Return (x, y) of the center of cell containing provided text 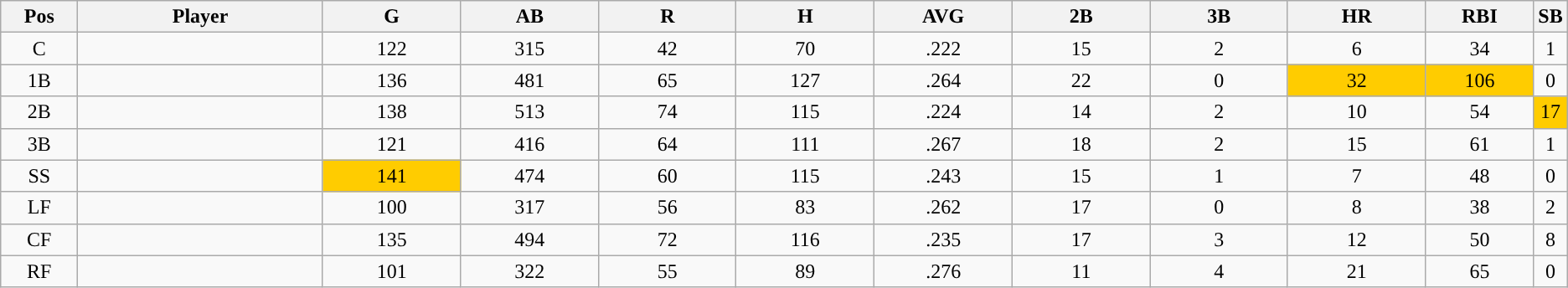
C (39, 49)
22 (1081, 80)
.264 (943, 80)
315 (529, 49)
322 (529, 271)
H (806, 17)
136 (392, 80)
122 (392, 49)
AVG (943, 17)
42 (668, 49)
494 (529, 239)
127 (806, 80)
317 (529, 208)
.235 (943, 239)
106 (1479, 80)
513 (529, 112)
11 (1081, 271)
.243 (943, 176)
61 (1479, 144)
55 (668, 271)
CF (39, 239)
34 (1479, 49)
60 (668, 176)
141 (392, 176)
4 (1219, 271)
.267 (943, 144)
72 (668, 239)
121 (392, 144)
89 (806, 271)
Player (201, 17)
HR (1357, 17)
481 (529, 80)
Pos (39, 17)
64 (668, 144)
10 (1357, 112)
111 (806, 144)
.262 (943, 208)
3 (1219, 239)
116 (806, 239)
18 (1081, 144)
100 (392, 208)
56 (668, 208)
SS (39, 176)
54 (1479, 112)
14 (1081, 112)
RBI (1479, 17)
.276 (943, 271)
6 (1357, 49)
21 (1357, 271)
135 (392, 239)
G (392, 17)
101 (392, 271)
474 (529, 176)
1B (39, 80)
RF (39, 271)
7 (1357, 176)
83 (806, 208)
12 (1357, 239)
50 (1479, 239)
.224 (943, 112)
AB (529, 17)
138 (392, 112)
.222 (943, 49)
416 (529, 144)
48 (1479, 176)
SB (1551, 17)
LF (39, 208)
38 (1479, 208)
70 (806, 49)
32 (1357, 80)
R (668, 17)
74 (668, 112)
